From the cell containing the given text, extract its center point as [X, Y] coordinate. 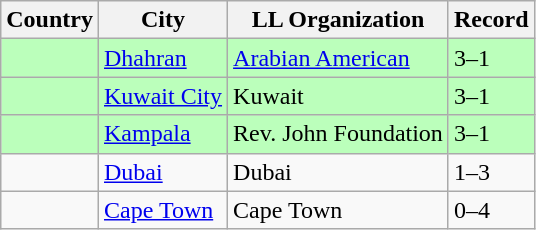
0–4 [491, 210]
Dhahran [162, 58]
Kuwait [338, 96]
1–3 [491, 172]
Arabian American [338, 58]
Kuwait City [162, 96]
Country [50, 20]
Rev. John Foundation [338, 134]
Kampala [162, 134]
Record [491, 20]
LL Organization [338, 20]
City [162, 20]
